Locate the cell with the specified text and output its [x, y] center coordinate. 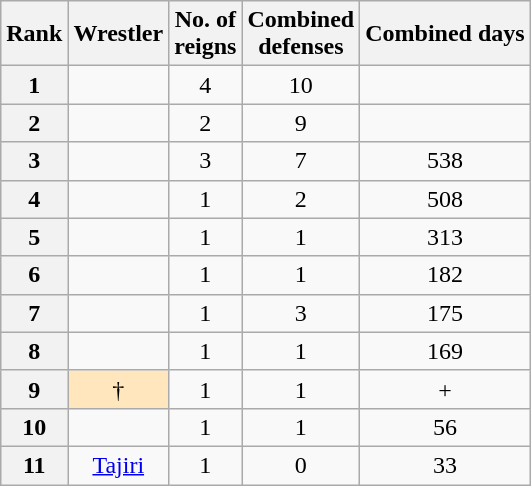
33 [445, 465]
313 [445, 237]
508 [445, 199]
† [118, 389]
6 [34, 275]
Wrestler [118, 34]
Combined days [445, 34]
169 [445, 351]
56 [445, 427]
Combined defenses [301, 34]
Rank [34, 34]
182 [445, 275]
8 [34, 351]
5 [34, 237]
175 [445, 313]
+ [445, 389]
11 [34, 465]
0 [301, 465]
538 [445, 161]
No. ofreigns [206, 34]
Tajiri [118, 465]
